Extract the [x, y] coordinate from the center of the cell holding the provided text.  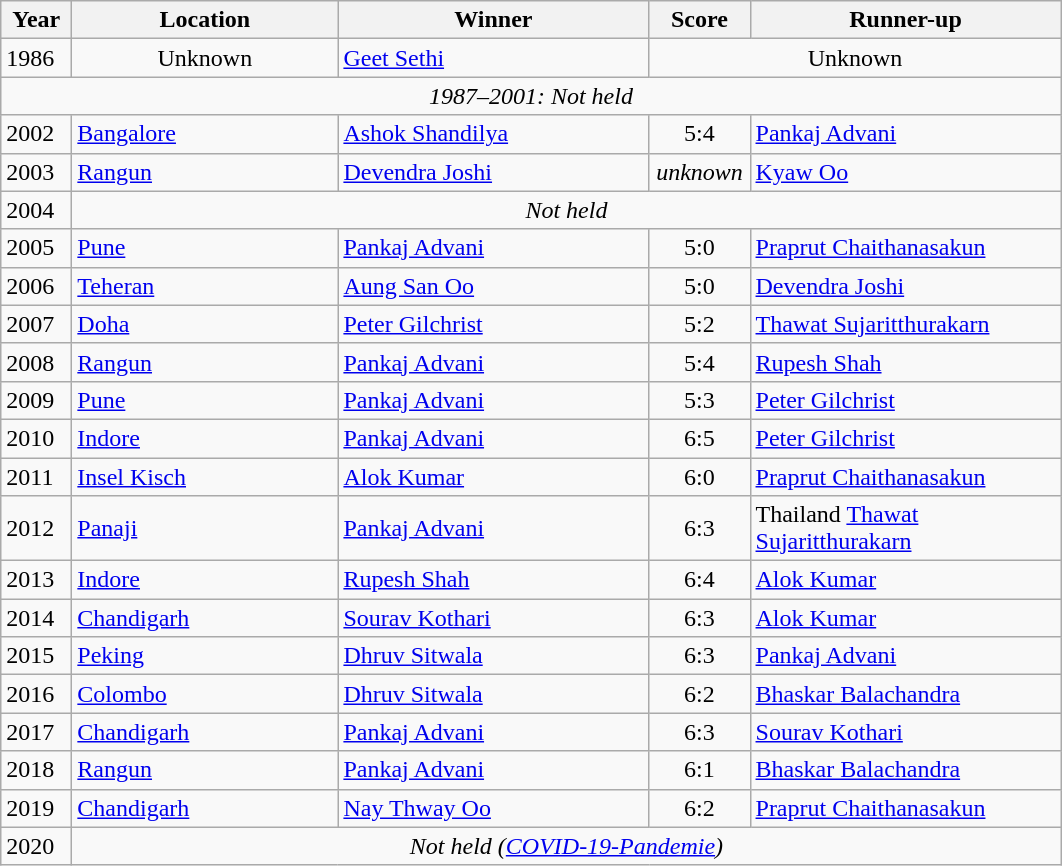
Bangalore [205, 134]
Aung San Oo [494, 286]
2005 [36, 248]
Location [205, 20]
Insel Kisch [205, 477]
6:5 [700, 438]
Peking [205, 656]
Nay Thway Oo [494, 808]
2015 [36, 656]
Kyaw Oo [906, 172]
6:4 [700, 580]
2008 [36, 362]
Not held [566, 210]
Thawat Sujaritthurakarn [906, 324]
Teheran [205, 286]
Ashok Shandilya [494, 134]
Doha [205, 324]
2017 [36, 732]
2007 [36, 324]
Runner-up [906, 20]
6:1 [700, 770]
Not held (COVID-19-Pandemie) [566, 846]
Colombo [205, 694]
Winner [494, 20]
2003 [36, 172]
Thailand Thawat Sujaritthurakarn [906, 528]
2012 [36, 528]
2013 [36, 580]
2019 [36, 808]
2010 [36, 438]
5:3 [700, 400]
2018 [36, 770]
2006 [36, 286]
2011 [36, 477]
2020 [36, 846]
2004 [36, 210]
2009 [36, 400]
2016 [36, 694]
2014 [36, 618]
1987–2001: Not held [531, 96]
Geet Sethi [494, 58]
unknown [700, 172]
2002 [36, 134]
5:2 [700, 324]
Panaji [205, 528]
1986 [36, 58]
Score [700, 20]
6:0 [700, 477]
Year [36, 20]
